Output the (X, Y) coordinate of the center of the cell containing the given text.  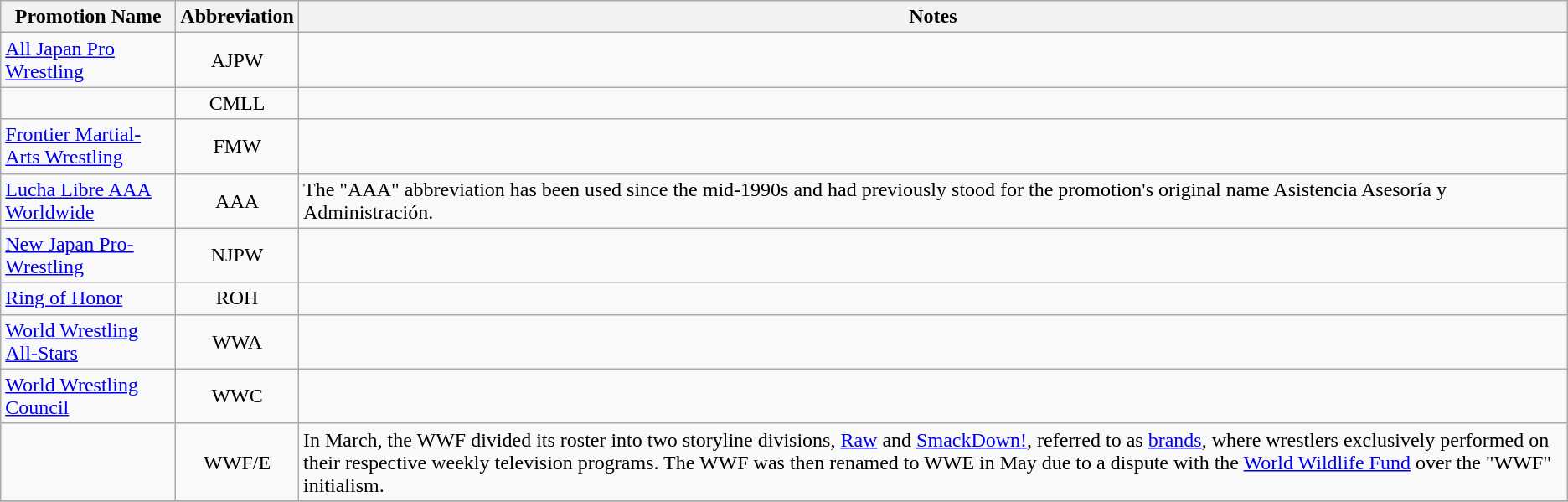
All Japan Pro Wrestling (89, 60)
WWF/E (238, 462)
AAA (238, 201)
Frontier Martial-Arts Wrestling (89, 146)
WWC (238, 396)
WWA (238, 342)
Ring of Honor (89, 298)
Notes (933, 17)
Lucha Libre AAA Worldwide (89, 201)
FMW (238, 146)
Abbreviation (238, 17)
CMLL (238, 103)
AJPW (238, 60)
World Wrestling Council (89, 396)
ROH (238, 298)
World Wrestling All-Stars (89, 342)
NJPW (238, 255)
New Japan Pro-Wrestling (89, 255)
Promotion Name (89, 17)
